Return the [X, Y] coordinate for the center point of the cell that contains the specified text.  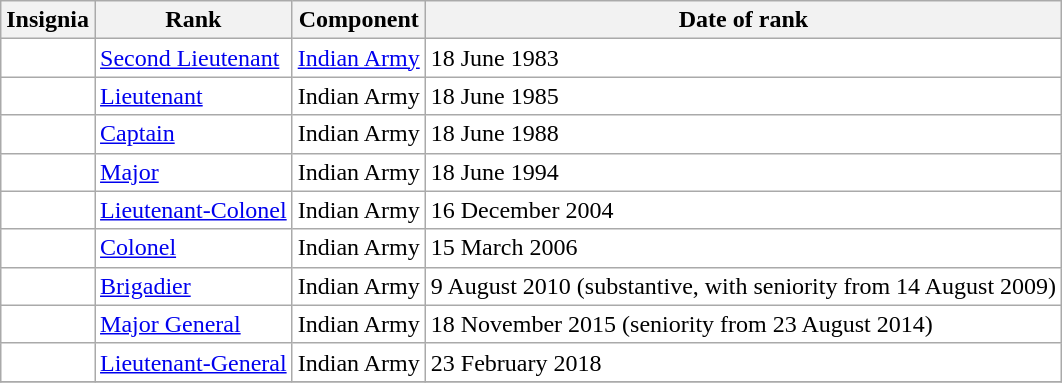
Second Lieutenant [194, 58]
Lieutenant [194, 96]
23 February 2018 [743, 362]
16 December 2004 [743, 210]
15 March 2006 [743, 248]
18 November 2015 (seniority from 23 August 2014) [743, 324]
18 June 1983 [743, 58]
18 June 1988 [743, 134]
Insignia [48, 20]
Component [358, 20]
18 June 1985 [743, 96]
Rank [194, 20]
18 June 1994 [743, 172]
9 August 2010 (substantive, with seniority from 14 August 2009) [743, 286]
Colonel [194, 248]
Major General [194, 324]
Lieutenant-Colonel [194, 210]
Brigadier [194, 286]
Lieutenant-General [194, 362]
Captain [194, 134]
Major [194, 172]
Date of rank [743, 20]
